Return the (X, Y) coordinate for the center point of the cell that contains the specified text.  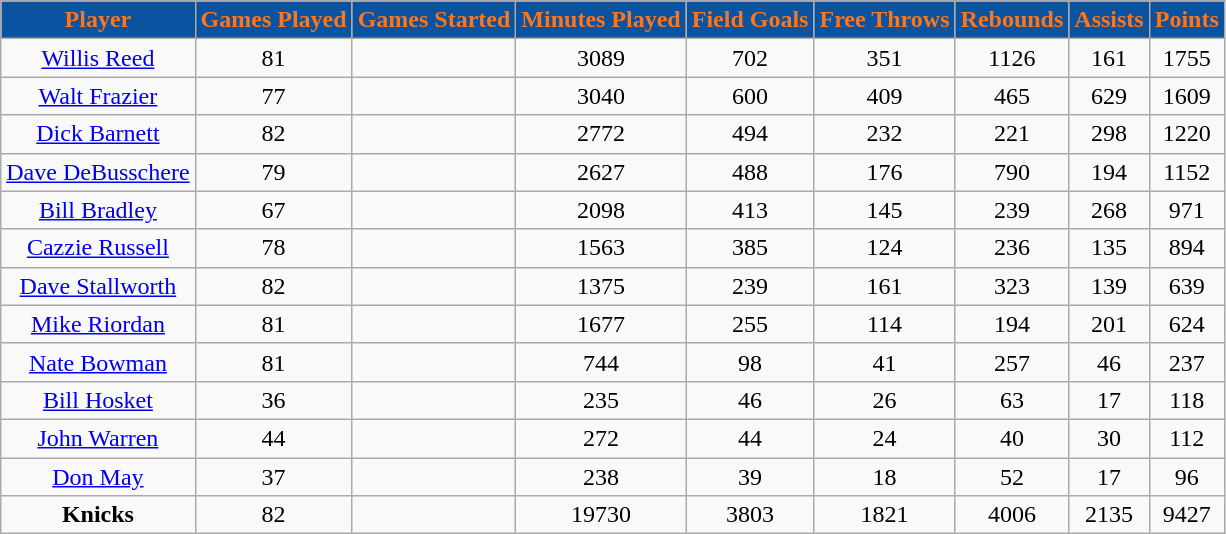
36 (274, 400)
1375 (601, 286)
488 (750, 172)
235 (601, 400)
118 (1186, 400)
1563 (601, 248)
Minutes Played (601, 20)
Walt Frazier (98, 96)
Games Played (274, 20)
Dave Stallworth (98, 286)
78 (274, 248)
19730 (601, 515)
Bill Hosket (98, 400)
77 (274, 96)
39 (750, 477)
257 (1012, 362)
237 (1186, 362)
629 (1109, 96)
Willis Reed (98, 58)
494 (750, 134)
1126 (1012, 58)
40 (1012, 438)
1677 (601, 324)
Games Started (434, 20)
67 (274, 210)
232 (884, 134)
1755 (1186, 58)
Knicks (98, 515)
268 (1109, 210)
236 (1012, 248)
1609 (1186, 96)
Nate Bowman (98, 362)
971 (1186, 210)
Field Goals (750, 20)
98 (750, 362)
9427 (1186, 515)
Dave DeBusschere (98, 172)
201 (1109, 324)
30 (1109, 438)
351 (884, 58)
139 (1109, 286)
2135 (1109, 515)
624 (1186, 324)
18 (884, 477)
323 (1012, 286)
702 (750, 58)
114 (884, 324)
221 (1012, 134)
255 (750, 324)
96 (1186, 477)
79 (274, 172)
3040 (601, 96)
3089 (601, 58)
Rebounds (1012, 20)
385 (750, 248)
Assists (1109, 20)
52 (1012, 477)
Bill Bradley (98, 210)
1152 (1186, 172)
24 (884, 438)
238 (601, 477)
Don May (98, 477)
1220 (1186, 134)
John Warren (98, 438)
63 (1012, 400)
112 (1186, 438)
3803 (750, 515)
41 (884, 362)
Cazzie Russell (98, 248)
26 (884, 400)
2627 (601, 172)
Player (98, 20)
790 (1012, 172)
Points (1186, 20)
744 (601, 362)
298 (1109, 134)
409 (884, 96)
135 (1109, 248)
272 (601, 438)
639 (1186, 286)
2098 (601, 210)
4006 (1012, 515)
413 (750, 210)
176 (884, 172)
37 (274, 477)
894 (1186, 248)
465 (1012, 96)
Free Throws (884, 20)
600 (750, 96)
124 (884, 248)
145 (884, 210)
Mike Riordan (98, 324)
1821 (884, 515)
2772 (601, 134)
Dick Barnett (98, 134)
